Output the [x, y] coordinate of the center of the cell containing the given text.  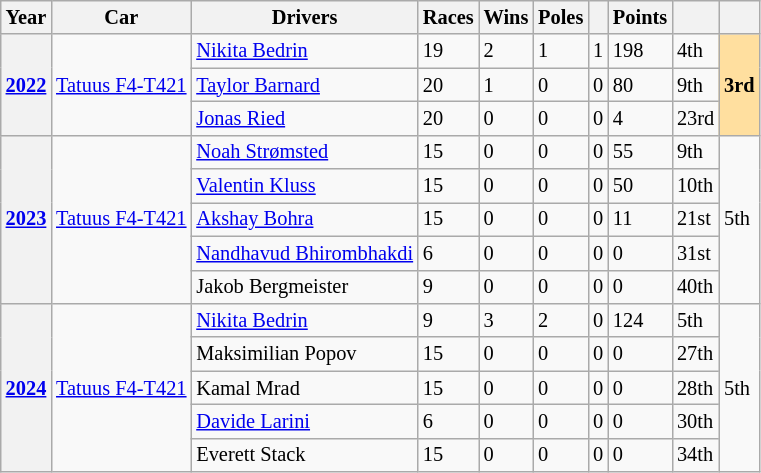
50 [640, 186]
34th [696, 455]
Drivers [304, 17]
21st [696, 219]
27th [696, 354]
23rd [696, 118]
Wins [506, 17]
Taylor Barnard [304, 85]
10th [696, 186]
80 [640, 85]
40th [696, 287]
Noah Strømsted [304, 152]
30th [696, 421]
Jonas Ried [304, 118]
Races [448, 17]
4 [640, 118]
4th [696, 51]
3rd [739, 84]
Kamal Mrad [304, 388]
19 [448, 51]
3 [506, 320]
124 [640, 320]
Points [640, 17]
Jakob Bergmeister [304, 287]
Maksimilian Popov [304, 354]
2022 [26, 84]
55 [640, 152]
11 [640, 219]
28th [696, 388]
31st [696, 253]
Everett Stack [304, 455]
Car [121, 17]
Akshay Bohra [304, 219]
Valentin Kluss [304, 186]
Nandhavud Bhirombhakdi [304, 253]
2024 [26, 387]
2023 [26, 219]
Davide Larini [304, 421]
198 [640, 51]
Year [26, 17]
Poles [560, 17]
